Pinpoint the cell where the given text exists, returning its (X, Y) midpoint coordinate. 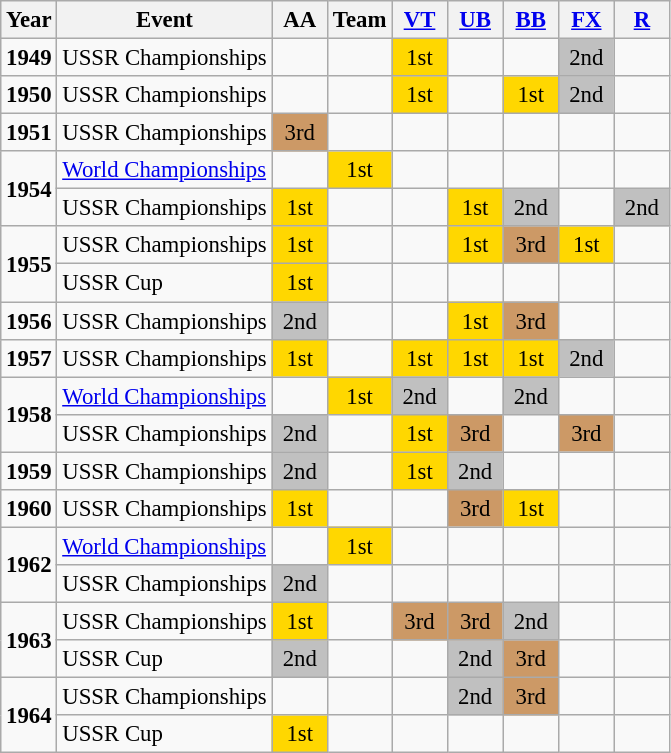
1959 (29, 471)
1958 (29, 414)
1960 (29, 509)
Event (164, 20)
UB (475, 20)
1957 (29, 358)
AA (300, 20)
1949 (29, 58)
1956 (29, 321)
BB (531, 20)
VT (420, 20)
1951 (29, 133)
1963 (29, 640)
1962 (29, 564)
1954 (29, 188)
Year (29, 20)
FX (587, 20)
R (642, 20)
1955 (29, 264)
1950 (29, 95)
Team (360, 20)
1964 (29, 716)
